Detect which cell encompasses the target text, then output its (x, y) center coordinate. 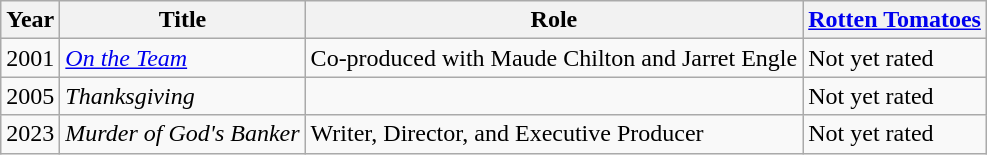
2001 (30, 58)
Murder of God's Banker (182, 134)
Thanksgiving (182, 96)
Rotten Tomatoes (895, 20)
On the Team (182, 58)
Year (30, 20)
Title (182, 20)
Writer, Director, and Executive Producer (554, 134)
Role (554, 20)
Co-produced with Maude Chilton and Jarret Engle (554, 58)
2023 (30, 134)
2005 (30, 96)
